Identify which cell holds the provided text, then report its [X, Y] central coordinate. 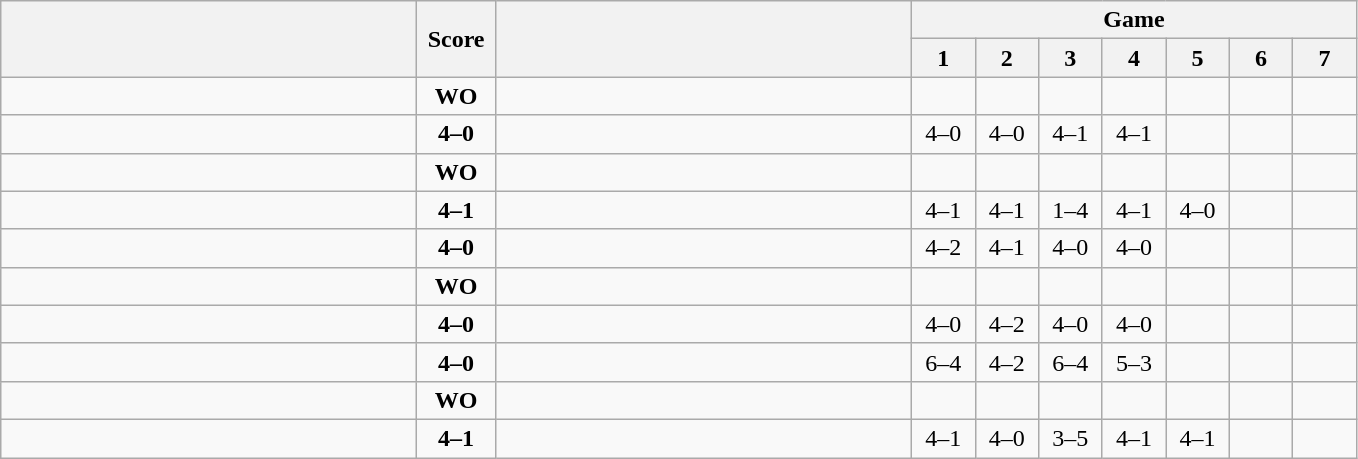
1 [943, 58]
3 [1071, 58]
2 [1007, 58]
7 [1325, 58]
Game [1134, 20]
1–4 [1071, 210]
Score [456, 39]
3–5 [1071, 438]
5 [1198, 58]
6 [1261, 58]
4 [1134, 58]
5–3 [1134, 362]
